Locate the cell with the specified text and output its (X, Y) center coordinate. 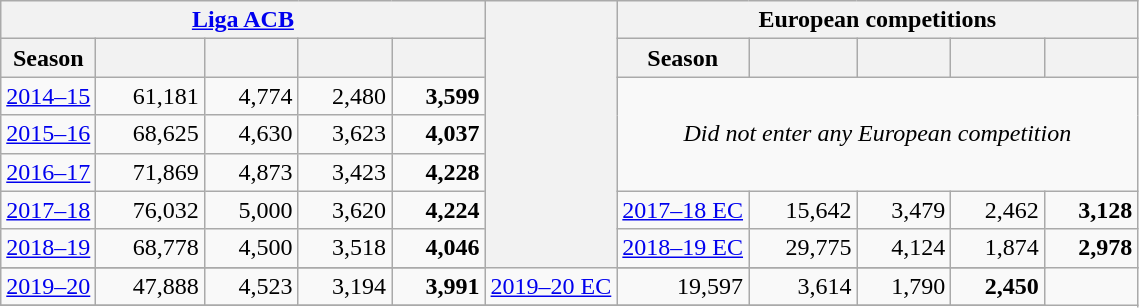
2018–19 (48, 248)
2,978 (1091, 248)
3,423 (345, 172)
3,620 (345, 210)
2,450 (998, 286)
1,790 (904, 286)
2,480 (345, 96)
4,873 (251, 172)
European competitions (878, 20)
4,523 (251, 286)
3,991 (439, 286)
76,032 (150, 210)
3,128 (1091, 210)
4,037 (439, 134)
4,224 (439, 210)
2018–19 EC (683, 248)
4,774 (251, 96)
2015–16 (48, 134)
4,630 (251, 134)
Did not enter any European competition (878, 134)
2019–20 EC (551, 286)
4,500 (251, 248)
2016–17 (48, 172)
5,000 (251, 210)
68,778 (150, 248)
68,625 (150, 134)
4,124 (904, 248)
3,599 (439, 96)
2019–20 (48, 286)
3,479 (904, 210)
4,228 (439, 172)
2014–15 (48, 96)
71,869 (150, 172)
3,614 (804, 286)
2017–18 (48, 210)
4,046 (439, 248)
61,181 (150, 96)
29,775 (804, 248)
Liga ACB (243, 20)
3,623 (345, 134)
19,597 (683, 286)
3,194 (345, 286)
1,874 (998, 248)
3,518 (345, 248)
47,888 (150, 286)
2,462 (998, 210)
2017–18 EC (683, 210)
15,642 (804, 210)
